Extract the (x, y) coordinate from the center of the cell holding the provided text.  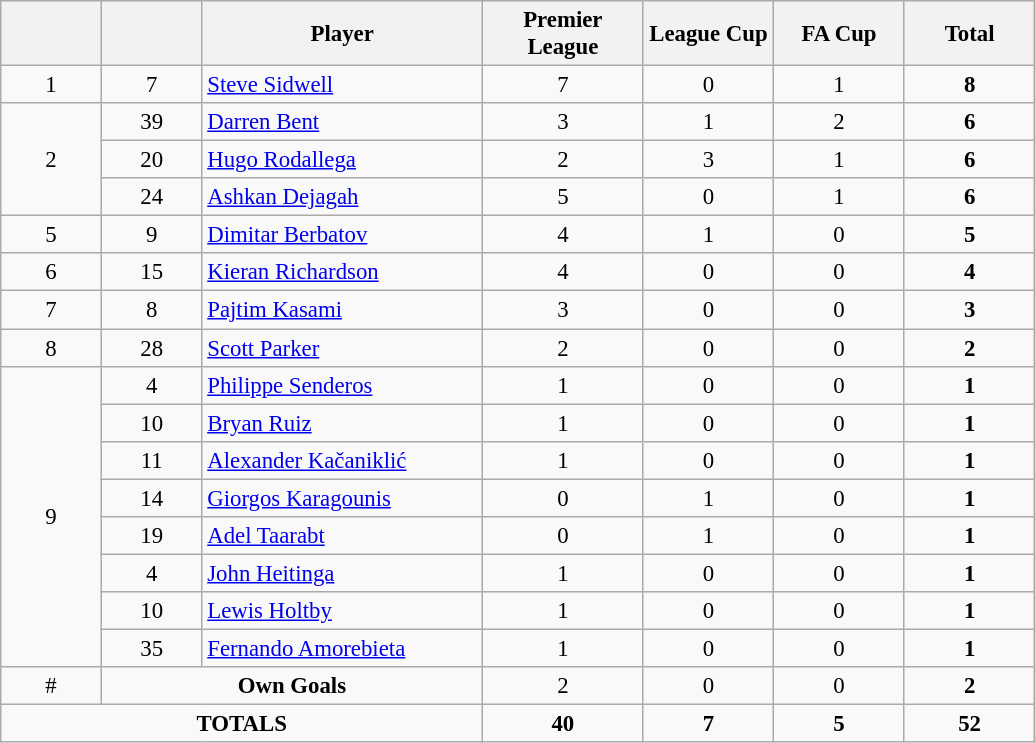
Bryan Ruiz (342, 423)
Alexander Kačaniklić (342, 460)
Dimitar Berbatov (342, 235)
Fernando Amorebieta (342, 648)
Scott Parker (342, 348)
24 (152, 197)
Ashkan Dejagah (342, 197)
Steve Sidwell (342, 85)
20 (152, 160)
Giorgos Karagounis (342, 498)
Pajtim Kasami (342, 310)
League Cup (708, 34)
# (52, 686)
52 (970, 724)
40 (564, 724)
Kieran Richardson (342, 273)
Philippe Senderos (342, 385)
14 (152, 498)
28 (152, 348)
Lewis Holtby (342, 611)
Darren Bent (342, 122)
Total (970, 34)
Own Goals (292, 686)
19 (152, 536)
John Heitinga (342, 573)
Player (342, 34)
Adel Taarabt (342, 536)
11 (152, 460)
39 (152, 122)
Hugo Rodallega (342, 160)
Premier League (564, 34)
35 (152, 648)
15 (152, 273)
TOTALS (242, 724)
FA Cup (840, 34)
